Search for the cell housing the specified text and yield its (X, Y) center coordinate. 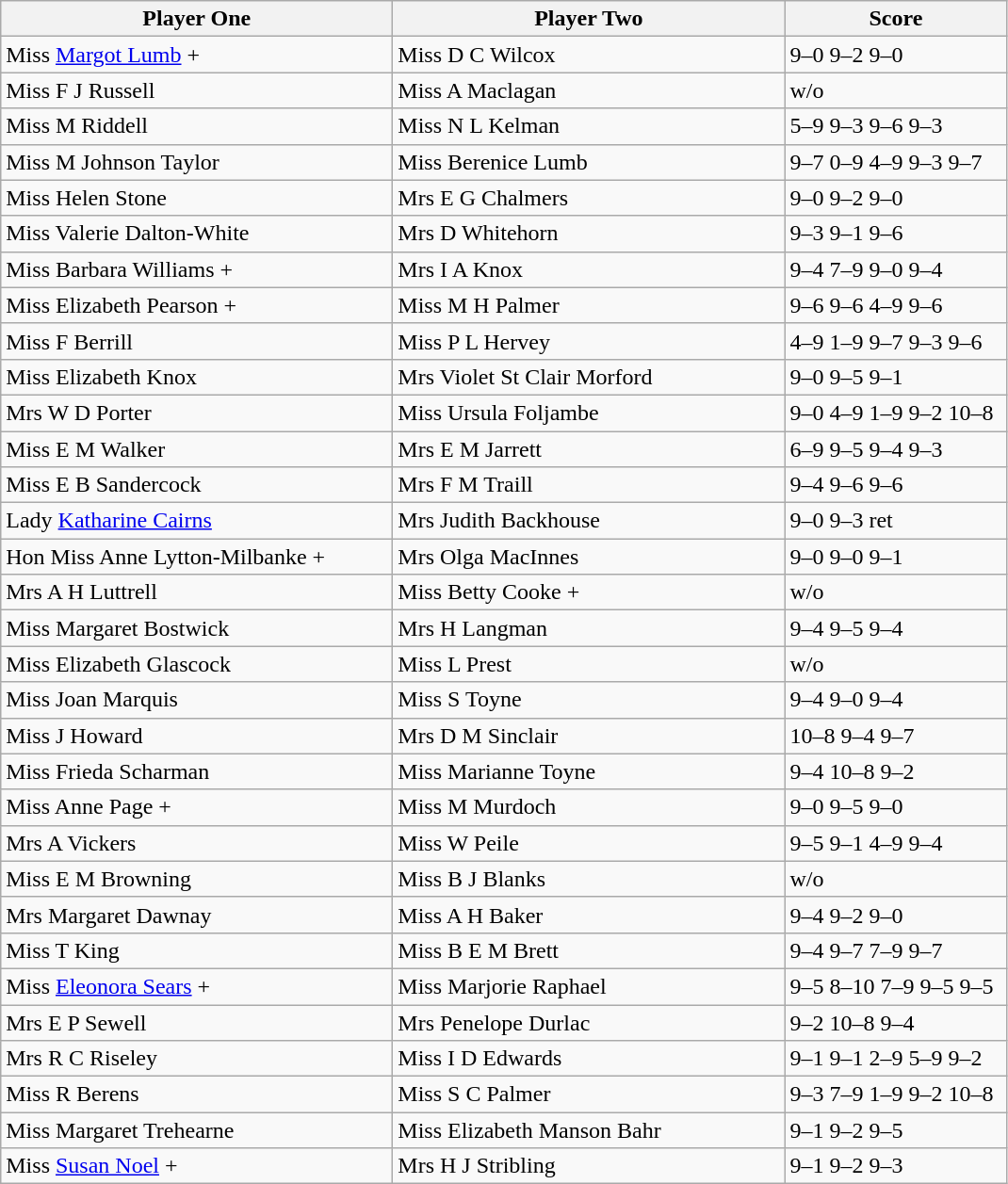
10–8 9–4 9–7 (896, 736)
Mrs I A Knox (589, 269)
9–4 7–9 9–0 9–4 (896, 269)
Miss Elizabeth Glascock (197, 664)
Miss Susan Noel + (197, 1166)
Miss Margaret Trehearne (197, 1130)
Miss S C Palmer (589, 1095)
9–5 8–10 7–9 9–5 9–5 (896, 986)
Miss Elizabeth Pearson + (197, 305)
9–4 9–0 9–4 (896, 700)
Mrs E P Sewell (197, 1022)
Mrs Margaret Dawnay (197, 915)
9–0 9–5 9–1 (896, 377)
Miss B E M Brett (589, 950)
Miss D C Wilcox (589, 55)
9–4 9–5 9–4 (896, 628)
Mrs E G Chalmers (589, 198)
Miss Helen Stone (197, 198)
Mrs R C Riseley (197, 1059)
Miss J Howard (197, 736)
9–4 10–8 9–2 (896, 771)
Miss Elizabeth Knox (197, 377)
Miss Elizabeth Manson Bahr (589, 1130)
Miss Joan Marquis (197, 700)
Miss S Toyne (589, 700)
Miss L Prest (589, 664)
Mrs D M Sinclair (589, 736)
9–7 0–9 4–9 9–3 9–7 (896, 162)
9–6 9–6 4–9 9–6 (896, 305)
Miss M Johnson Taylor (197, 162)
4–9 1–9 9–7 9–3 9–6 (896, 341)
Miss Eleonora Sears + (197, 986)
Miss W Peile (589, 843)
Mrs Violet St Clair Morford (589, 377)
Score (896, 19)
9–3 7–9 1–9 9–2 10–8 (896, 1095)
Miss Frieda Scharman (197, 771)
9–0 4–9 1–9 9–2 10–8 (896, 413)
Miss Margot Lumb + (197, 55)
Mrs Judith Backhouse (589, 521)
Miss M Riddell (197, 126)
Miss Berenice Lumb (589, 162)
Miss T King (197, 950)
Miss E M Browning (197, 879)
Miss I D Edwards (589, 1059)
Miss M H Palmer (589, 305)
Miss Marjorie Raphael (589, 986)
Mrs A H Luttrell (197, 592)
Mrs E M Jarrett (589, 449)
Mrs D Whitehorn (589, 234)
Miss F J Russell (197, 90)
Mrs H Langman (589, 628)
Miss N L Kelman (589, 126)
Miss Ursula Foljambe (589, 413)
9–4 9–6 9–6 (896, 485)
Player Two (589, 19)
9–1 9–2 9–3 (896, 1166)
Miss A H Baker (589, 915)
Mrs F M Traill (589, 485)
9–4 9–7 7–9 9–7 (896, 950)
Miss Anne Page + (197, 807)
Miss Valerie Dalton-White (197, 234)
Miss R Berens (197, 1095)
9–1 9–1 2–9 5–9 9–2 (896, 1059)
Mrs Penelope Durlac (589, 1022)
Miss E B Sandercock (197, 485)
Miss B J Blanks (589, 879)
Mrs H J Stribling (589, 1166)
9–3 9–1 9–6 (896, 234)
9–0 9–5 9–0 (896, 807)
Miss Betty Cooke + (589, 592)
Miss Margaret Bostwick (197, 628)
Miss A Maclagan (589, 90)
Mrs A Vickers (197, 843)
Miss F Berrill (197, 341)
Player One (197, 19)
Miss P L Hervey (589, 341)
Miss Marianne Toyne (589, 771)
9–4 9–2 9–0 (896, 915)
9–5 9–1 4–9 9–4 (896, 843)
Miss Barbara Williams + (197, 269)
9–0 9–0 9–1 (896, 557)
Mrs W D Porter (197, 413)
Miss M Murdoch (589, 807)
9–0 9–3 ret (896, 521)
6–9 9–5 9–4 9–3 (896, 449)
Lady Katharine Cairns (197, 521)
Mrs Olga MacInnes (589, 557)
9–2 10–8 9–4 (896, 1022)
Hon Miss Anne Lytton-Milbanke + (197, 557)
5–9 9–3 9–6 9–3 (896, 126)
9–1 9–2 9–5 (896, 1130)
Miss E M Walker (197, 449)
